Return [X, Y] of the center of cell containing provided text 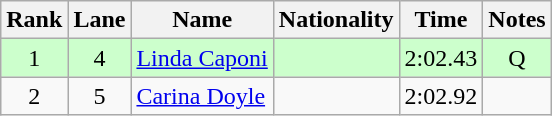
Name [202, 20]
5 [100, 96]
Time [441, 20]
Nationality [336, 20]
Q [517, 58]
4 [100, 58]
2:02.43 [441, 58]
1 [34, 58]
Carina Doyle [202, 96]
Rank [34, 20]
2 [34, 96]
2:02.92 [441, 96]
Lane [100, 20]
Linda Caponi [202, 58]
Notes [517, 20]
